Scan for the cell matching the given text and deliver its [x, y] coordinate at center. 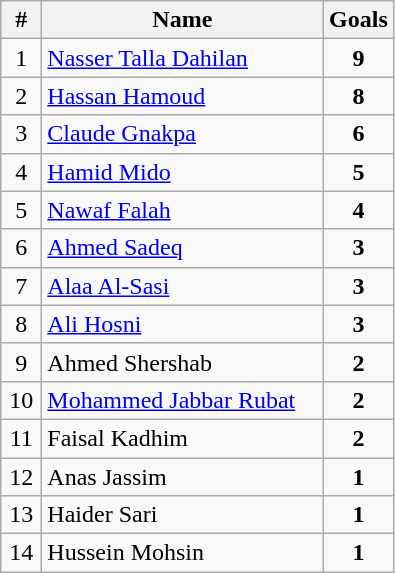
Ahmed Shershab [182, 362]
10 [22, 400]
# [22, 20]
Hassan Hamoud [182, 96]
7 [22, 286]
Anas Jassim [182, 477]
Hussein Mohsin [182, 553]
Nawaf Falah [182, 210]
Haider Sari [182, 515]
Goals [358, 20]
12 [22, 477]
Nasser Talla Dahilan [182, 58]
Hamid Mido [182, 172]
Alaa Al-Sasi [182, 286]
Mohammed Jabbar Rubat [182, 400]
Ahmed Sadeq [182, 248]
Ali Hosni [182, 324]
Faisal Kadhim [182, 438]
Claude Gnakpa [182, 134]
Name [182, 20]
11 [22, 438]
14 [22, 553]
13 [22, 515]
